Scan for the cell matching the given text and deliver its (x, y) coordinate at center. 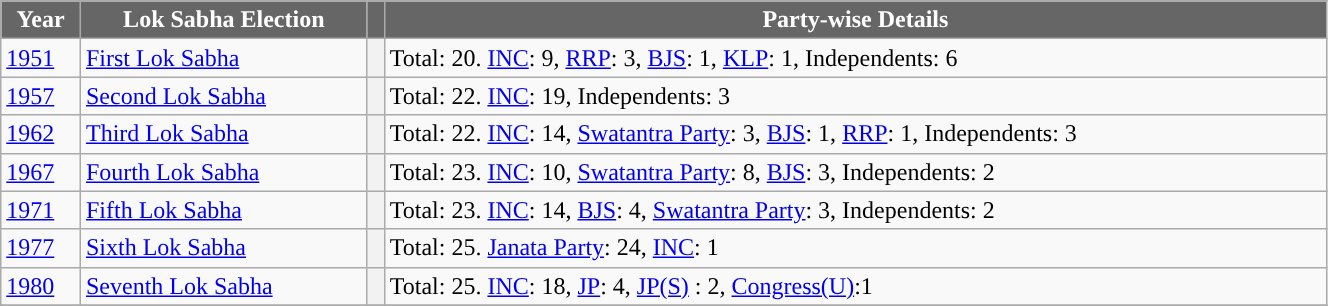
Total: 22. INC: 14, Swatantra Party: 3, BJS: 1, RRP: 1, Independents: 3 (855, 134)
Fourth Lok Sabha (224, 172)
1967 (41, 172)
Year (41, 20)
1971 (41, 210)
1951 (41, 58)
1962 (41, 134)
Third Lok Sabha (224, 134)
1980 (41, 286)
1977 (41, 248)
Seventh Lok Sabha (224, 286)
1957 (41, 96)
Total: 25. INC: 18, JP: 4, JP(S) : 2, Congress(U):1 (855, 286)
Party-wise Details (855, 20)
Total: 22. INC: 19, Independents: 3 (855, 96)
Sixth Lok Sabha (224, 248)
Second Lok Sabha (224, 96)
Total: 25. Janata Party: 24, INC: 1 (855, 248)
Total: 23. INC: 10, Swatantra Party: 8, BJS: 3, Independents: 2 (855, 172)
Total: 23. INC: 14, BJS: 4, Swatantra Party: 3, Independents: 2 (855, 210)
Fifth Lok Sabha (224, 210)
Lok Sabha Election (224, 20)
Total: 20. INC: 9, RRP: 3, BJS: 1, KLP: 1, Independents: 6 (855, 58)
First Lok Sabha (224, 58)
